Search for the cell housing the specified text and yield its (x, y) center coordinate. 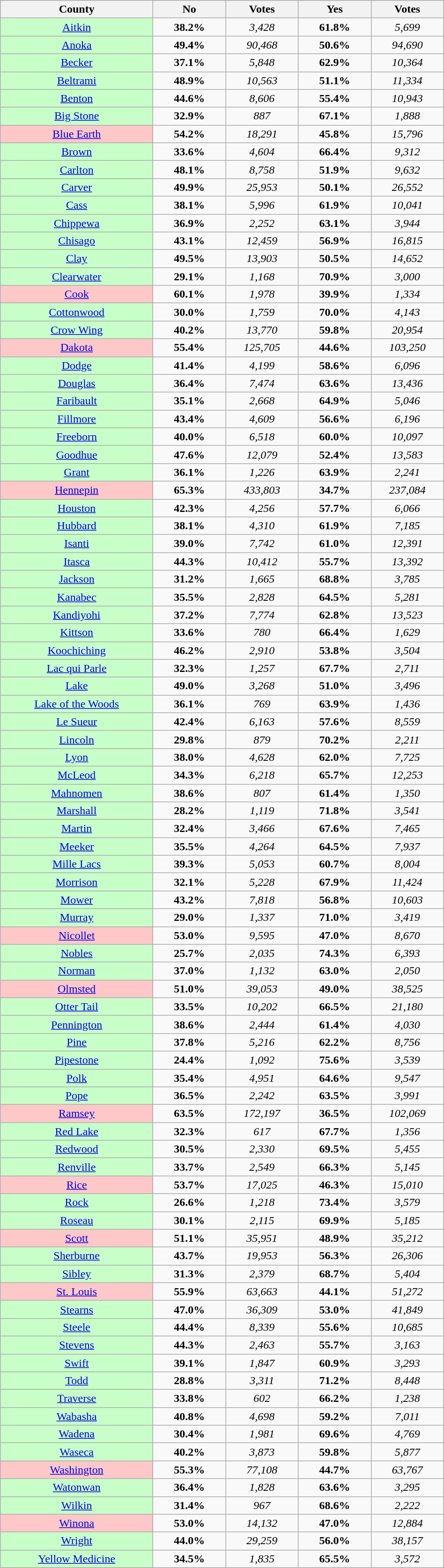
1,337 (262, 918)
38.2% (189, 27)
Winona (77, 1523)
Cass (77, 205)
49.9% (189, 187)
6,518 (262, 437)
10,097 (407, 437)
21,180 (407, 1006)
31.2% (189, 579)
12,253 (407, 775)
25,953 (262, 187)
Lac qui Parle (77, 668)
38.0% (189, 757)
29.0% (189, 918)
Grant (77, 472)
4,609 (262, 419)
8,670 (407, 935)
1,981 (262, 1434)
1,092 (262, 1060)
64.9% (334, 401)
Blue Earth (77, 134)
37.2% (189, 615)
6,066 (407, 508)
St. Louis (77, 1291)
1,356 (407, 1131)
68.8% (334, 579)
52.4% (334, 454)
Redwood (77, 1149)
5,228 (262, 882)
Pope (77, 1096)
45.8% (334, 134)
13,436 (407, 383)
2,444 (262, 1024)
Marshall (77, 811)
Wright (77, 1541)
7,774 (262, 615)
3,268 (262, 686)
617 (262, 1131)
59.2% (334, 1416)
Aitkin (77, 27)
10,943 (407, 98)
Hubbard (77, 526)
18,291 (262, 134)
2,242 (262, 1096)
1,888 (407, 116)
Lake (77, 686)
56.8% (334, 900)
1,168 (262, 277)
Stearns (77, 1309)
Waseca (77, 1452)
Clearwater (77, 277)
Scott (77, 1238)
41,849 (407, 1309)
Sherburne (77, 1256)
42.3% (189, 508)
30.5% (189, 1149)
Rice (77, 1185)
56.0% (334, 1541)
Otter Tail (77, 1006)
66.3% (334, 1167)
7,185 (407, 526)
40.0% (189, 437)
Anoka (77, 45)
433,803 (262, 490)
Todd (77, 1381)
32.1% (189, 882)
34.7% (334, 490)
61.0% (334, 544)
51,272 (407, 1291)
34.5% (189, 1559)
13,770 (262, 330)
2,463 (262, 1345)
63.0% (334, 971)
Carlton (77, 169)
Koochiching (77, 650)
10,041 (407, 205)
43.4% (189, 419)
Traverse (77, 1399)
4,264 (262, 846)
2,035 (262, 953)
90,468 (262, 45)
6,393 (407, 953)
Pipestone (77, 1060)
12,079 (262, 454)
2,828 (262, 597)
39,053 (262, 989)
13,523 (407, 615)
32.4% (189, 829)
Polk (77, 1078)
3,466 (262, 829)
5,281 (407, 597)
68.6% (334, 1505)
Jackson (77, 579)
Clay (77, 259)
55.9% (189, 1291)
36,309 (262, 1309)
Lyon (77, 757)
50.1% (334, 187)
2,115 (262, 1220)
McLeod (77, 775)
15,796 (407, 134)
1,759 (262, 312)
43.2% (189, 900)
5,145 (407, 1167)
57.7% (334, 508)
28.8% (189, 1381)
Kittson (77, 633)
29.8% (189, 739)
9,632 (407, 169)
Goodhue (77, 454)
Freeborn (77, 437)
53.8% (334, 650)
Renville (77, 1167)
7,011 (407, 1416)
70.0% (334, 312)
1,828 (262, 1488)
3,419 (407, 918)
4,256 (262, 508)
Washington (77, 1470)
49.5% (189, 259)
35,951 (262, 1238)
44.4% (189, 1327)
8,559 (407, 722)
62.8% (334, 615)
73.4% (334, 1203)
3,785 (407, 579)
3,163 (407, 1345)
4,628 (262, 757)
7,818 (262, 900)
25.7% (189, 953)
Carver (77, 187)
2,379 (262, 1274)
2,222 (407, 1505)
2,252 (262, 223)
43.1% (189, 241)
12,391 (407, 544)
26,306 (407, 1256)
55.3% (189, 1470)
Wilkin (77, 1505)
1,629 (407, 633)
Lake of the Woods (77, 704)
67.9% (334, 882)
39.0% (189, 544)
5,046 (407, 401)
46.3% (334, 1185)
31.4% (189, 1505)
57.6% (334, 722)
Dodge (77, 365)
4,143 (407, 312)
20,954 (407, 330)
9,595 (262, 935)
Nobles (77, 953)
Steele (77, 1327)
3,311 (262, 1381)
60.1% (189, 294)
35.4% (189, 1078)
65.7% (334, 775)
28.2% (189, 811)
69.6% (334, 1434)
3,991 (407, 1096)
53.7% (189, 1185)
14,652 (407, 259)
1,334 (407, 294)
Mower (77, 900)
66.2% (334, 1399)
37.8% (189, 1042)
39.1% (189, 1363)
4,951 (262, 1078)
65.5% (334, 1559)
Dakota (77, 348)
26,552 (407, 187)
Houston (77, 508)
10,412 (262, 562)
60.7% (334, 864)
65.3% (189, 490)
19,953 (262, 1256)
1,238 (407, 1399)
4,604 (262, 152)
Chippewa (77, 223)
63,663 (262, 1291)
1,978 (262, 294)
69.5% (334, 1149)
77,108 (262, 1470)
1,119 (262, 811)
42.4% (189, 722)
38,157 (407, 1541)
1,350 (407, 793)
Faribault (77, 401)
56.6% (334, 419)
2,549 (262, 1167)
66.5% (334, 1006)
6,163 (262, 722)
9,547 (407, 1078)
15,010 (407, 1185)
32.9% (189, 116)
11,334 (407, 80)
4,199 (262, 365)
8,758 (262, 169)
44.7% (334, 1470)
879 (262, 739)
1,835 (262, 1559)
9,312 (407, 152)
Morrison (77, 882)
Benton (77, 98)
4,698 (262, 1416)
Yellow Medicine (77, 1559)
5,848 (262, 63)
75.6% (334, 1060)
237,084 (407, 490)
Meeker (77, 846)
780 (262, 633)
172,197 (262, 1114)
94,690 (407, 45)
12,884 (407, 1523)
44.0% (189, 1541)
Swift (77, 1363)
30.1% (189, 1220)
Itasca (77, 562)
Crow Wing (77, 330)
5,216 (262, 1042)
County (77, 9)
3,504 (407, 650)
29.1% (189, 277)
5,185 (407, 1220)
3,496 (407, 686)
71.8% (334, 811)
3,428 (262, 27)
35.1% (189, 401)
3,944 (407, 223)
35,212 (407, 1238)
1,257 (262, 668)
5,404 (407, 1274)
16,815 (407, 241)
4,310 (262, 526)
10,563 (262, 80)
7,725 (407, 757)
41.4% (189, 365)
8,004 (407, 864)
34.3% (189, 775)
Watonwan (77, 1488)
8,756 (407, 1042)
58.6% (334, 365)
103,250 (407, 348)
Ramsey (77, 1114)
64.6% (334, 1078)
Kandiyohi (77, 615)
Cottonwood (77, 312)
Le Sueur (77, 722)
70.2% (334, 739)
51.9% (334, 169)
10,685 (407, 1327)
7,937 (407, 846)
Yes (334, 9)
13,392 (407, 562)
62.9% (334, 63)
12,459 (262, 241)
2,668 (262, 401)
1,132 (262, 971)
10,202 (262, 1006)
5,455 (407, 1149)
1,218 (262, 1203)
Wabasha (77, 1416)
30.4% (189, 1434)
3,539 (407, 1060)
29,259 (262, 1541)
1,665 (262, 579)
Norman (77, 971)
7,474 (262, 383)
2,241 (407, 472)
49.4% (189, 45)
55.6% (334, 1327)
Chisago (77, 241)
2,050 (407, 971)
Pine (77, 1042)
1,436 (407, 704)
56.9% (334, 241)
Mille Lacs (77, 864)
50.5% (334, 259)
Mahnomen (77, 793)
967 (262, 1505)
Olmsted (77, 989)
Red Lake (77, 1131)
Wadena (77, 1434)
46.2% (189, 650)
67.6% (334, 829)
37.0% (189, 971)
43.7% (189, 1256)
Becker (77, 63)
Hennepin (77, 490)
5,699 (407, 27)
Murray (77, 918)
Isanti (77, 544)
Stevens (77, 1345)
2,711 (407, 668)
50.6% (334, 45)
13,583 (407, 454)
1,226 (262, 472)
13,903 (262, 259)
68.7% (334, 1274)
3,572 (407, 1559)
3,000 (407, 277)
37.1% (189, 63)
2,211 (407, 739)
69.9% (334, 1220)
31.3% (189, 1274)
102,069 (407, 1114)
2,910 (262, 650)
5,877 (407, 1452)
Kanabec (77, 597)
67.1% (334, 116)
10,603 (407, 900)
2,330 (262, 1149)
6,096 (407, 365)
887 (262, 116)
47.6% (189, 454)
3,293 (407, 1363)
8,606 (262, 98)
No (189, 9)
63.1% (334, 223)
60.0% (334, 437)
6,218 (262, 775)
Pennington (77, 1024)
4,030 (407, 1024)
38,525 (407, 989)
74.3% (334, 953)
3,579 (407, 1203)
71.2% (334, 1381)
Rock (77, 1203)
Roseau (77, 1220)
11,424 (407, 882)
14,132 (262, 1523)
3,873 (262, 1452)
8,339 (262, 1327)
62.0% (334, 757)
26.6% (189, 1203)
39.9% (334, 294)
Fillmore (77, 419)
39.3% (189, 864)
54.2% (189, 134)
71.0% (334, 918)
70.9% (334, 277)
Martin (77, 829)
5,996 (262, 205)
Brown (77, 152)
60.9% (334, 1363)
40.8% (189, 1416)
7,742 (262, 544)
4,769 (407, 1434)
63,767 (407, 1470)
Douglas (77, 383)
33.7% (189, 1167)
1,847 (262, 1363)
30.0% (189, 312)
8,448 (407, 1381)
Beltrami (77, 80)
44.1% (334, 1291)
Nicollet (77, 935)
10,364 (407, 63)
Sibley (77, 1274)
61.8% (334, 27)
602 (262, 1399)
6,196 (407, 419)
125,705 (262, 348)
Big Stone (77, 116)
769 (262, 704)
56.3% (334, 1256)
807 (262, 793)
Lincoln (77, 739)
3,541 (407, 811)
48.1% (189, 169)
33.5% (189, 1006)
7,465 (407, 829)
36.9% (189, 223)
3,295 (407, 1488)
24.4% (189, 1060)
62.2% (334, 1042)
Cook (77, 294)
17,025 (262, 1185)
33.8% (189, 1399)
5,053 (262, 864)
